Detect which cell encompasses the target text, then output its [x, y] center coordinate. 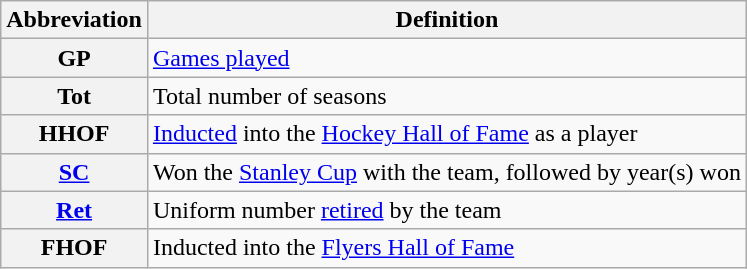
SC [74, 172]
Games played [446, 58]
Abbreviation [74, 20]
HHOF [74, 134]
Total number of seasons [446, 96]
GP [74, 58]
Inducted into the Flyers Hall of Fame [446, 248]
Tot [74, 96]
FHOF [74, 248]
Ret [74, 210]
Won the Stanley Cup with the team, followed by year(s) won [446, 172]
Uniform number retired by the team [446, 210]
Inducted into the Hockey Hall of Fame as a player [446, 134]
Definition [446, 20]
